Find where the given text appears and provide that cell's center as [x, y] coordinate. 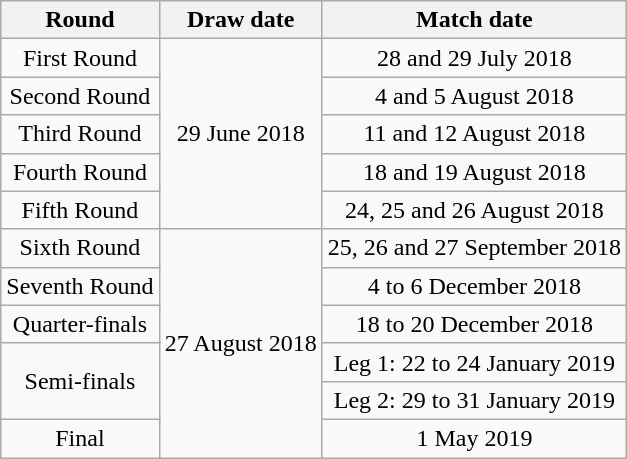
4 to 6 December 2018 [474, 286]
18 to 20 December 2018 [474, 324]
28 and 29 July 2018 [474, 58]
Match date [474, 20]
Final [80, 438]
First Round [80, 58]
4 and 5 August 2018 [474, 96]
Leg 2: 29 to 31 January 2019 [474, 400]
Round [80, 20]
11 and 12 August 2018 [474, 134]
Leg 1: 22 to 24 January 2019 [474, 362]
Quarter-finals [80, 324]
Fifth Round [80, 210]
Sixth Round [80, 248]
Draw date [240, 20]
Fourth Round [80, 172]
24, 25 and 26 August 2018 [474, 210]
Second Round [80, 96]
Seventh Round [80, 286]
Third Round [80, 134]
1 May 2019 [474, 438]
25, 26 and 27 September 2018 [474, 248]
Semi-finals [80, 381]
18 and 19 August 2018 [474, 172]
29 June 2018 [240, 134]
27 August 2018 [240, 343]
